Locate the cell with the specified text and output its (x, y) center coordinate. 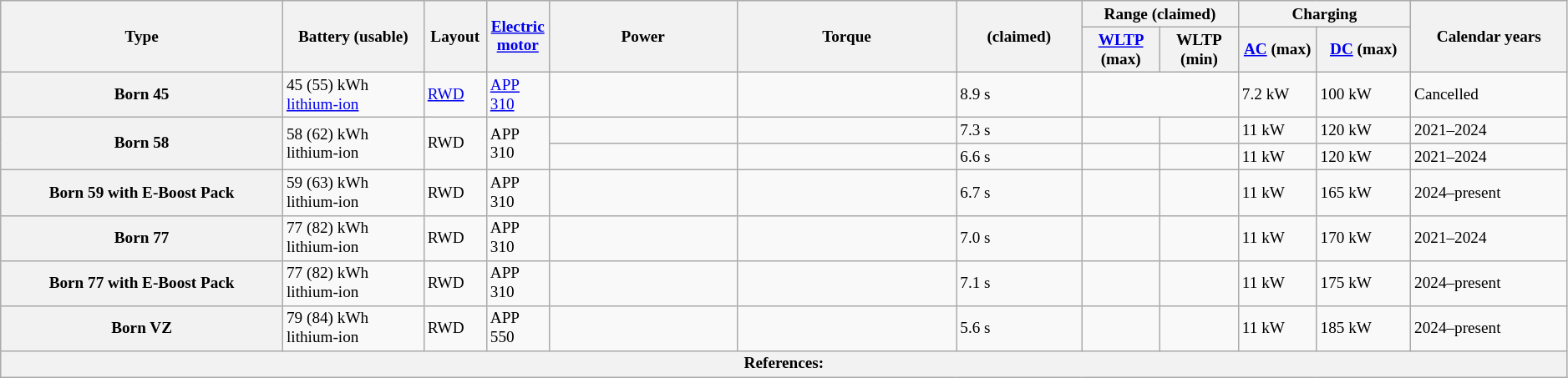
7.2 kW (1277, 94)
Layout (454, 37)
59 (63) kWh lithium-ion (353, 193)
175 kW (1363, 283)
165 kW (1363, 193)
185 kW (1363, 328)
7.1 s (1019, 283)
79 (84) kWh lithium-ion (353, 328)
Born 77 (142, 238)
Cancelled (1489, 94)
Torque (847, 37)
5.6 s (1019, 328)
Type (142, 37)
Charging (1324, 14)
58 (62) kWh lithium-ion (353, 144)
7.0 s (1019, 238)
(claimed) (1019, 37)
45 (55) kWh lithium-ion (353, 94)
6.7 s (1019, 193)
8.9 s (1019, 94)
WLTP (max) (1121, 49)
WLTP (min) (1200, 49)
Born 45 (142, 94)
Power (643, 37)
Electric motor (518, 37)
Calendar years (1489, 37)
Born 59 with E-Boost Pack (142, 193)
6.6 s (1019, 157)
170 kW (1363, 238)
Battery (usable) (353, 37)
Range (claimed) (1160, 14)
Born 58 (142, 144)
7.3 s (1019, 130)
Born VZ (142, 328)
References: (784, 364)
Born 77 with E-Boost Pack (142, 283)
100 kW (1363, 94)
DC (max) (1363, 49)
APP 550 (518, 328)
AC (max) (1277, 49)
